Extract the [x, y] coordinate from the center of the cell holding the provided text.  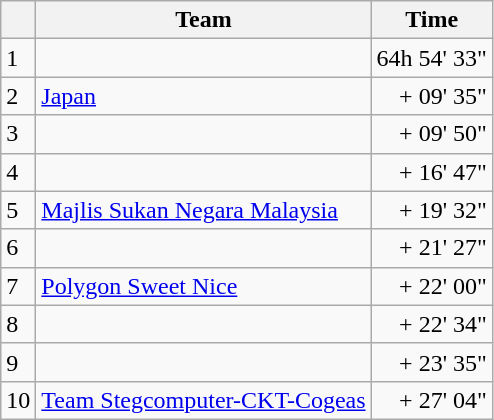
+ 22' 34" [432, 324]
2 [18, 96]
6 [18, 248]
Japan [204, 96]
+ 22' 00" [432, 286]
7 [18, 286]
+ 19' 32" [432, 210]
Polygon Sweet Nice [204, 286]
Time [432, 20]
64h 54' 33" [432, 58]
+ 09' 35" [432, 96]
+ 27' 04" [432, 400]
8 [18, 324]
10 [18, 400]
1 [18, 58]
9 [18, 362]
Team [204, 20]
Majlis Sukan Negara Malaysia [204, 210]
+ 09' 50" [432, 134]
4 [18, 172]
+ 21' 27" [432, 248]
5 [18, 210]
+ 23' 35" [432, 362]
+ 16' 47" [432, 172]
3 [18, 134]
Team Stegcomputer-CKT-Cogeas [204, 400]
